Detect which cell encompasses the target text, then output its [X, Y] center coordinate. 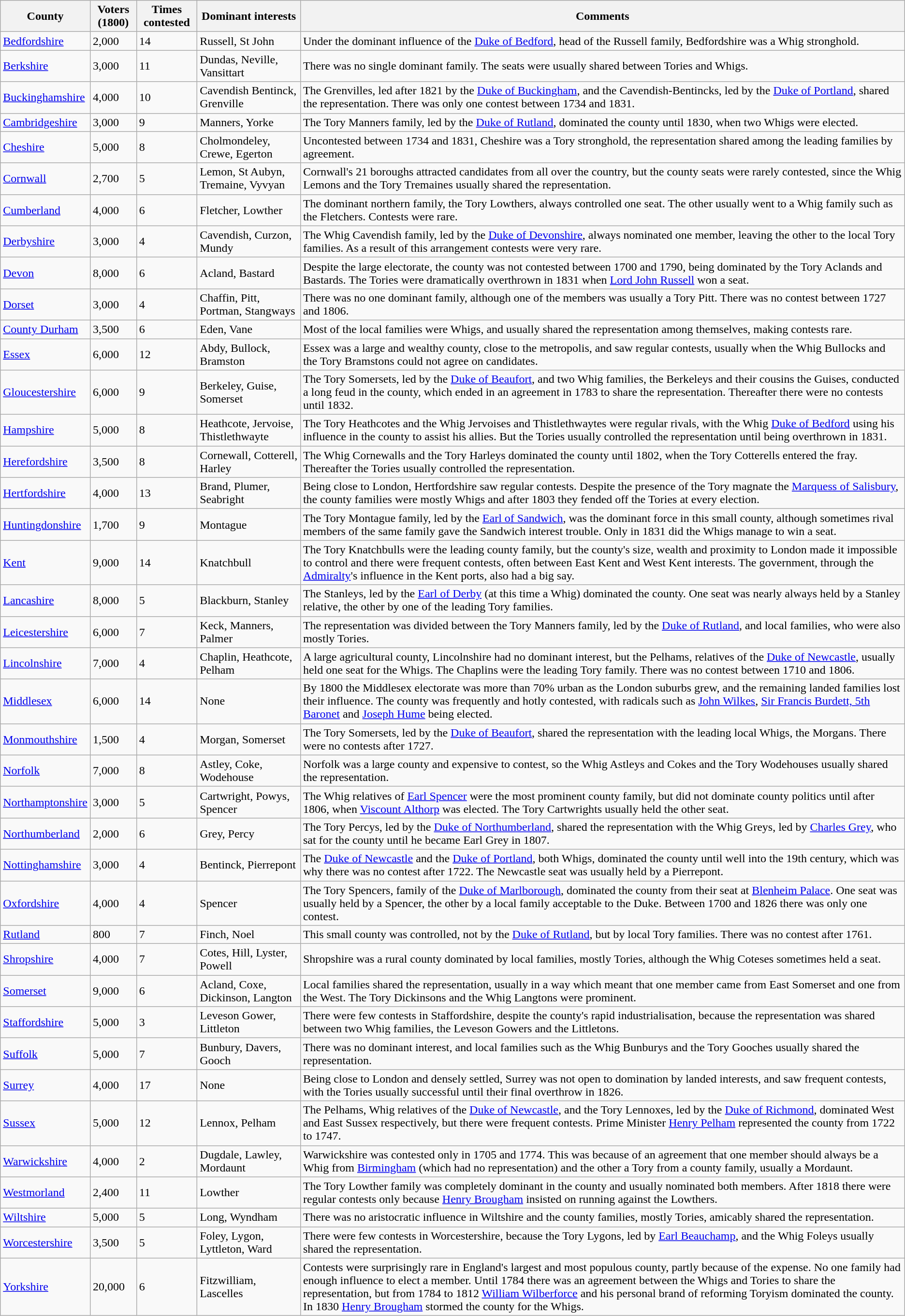
There was no dominant interest, and local families such as the Whig Bunburys and the Tory Gooches usually shared the representation. [602, 1054]
Rutland [45, 935]
10 [166, 98]
Kent [45, 563]
Eden, Vane [249, 329]
Keck, Manners, Palmer [249, 632]
Times contested [166, 16]
Bentinck, Pierrepont [249, 865]
Lowther [249, 1193]
There were few contests in Worcestershire, because the Tory Lygons, led by Earl Beauchamp, and the Whig Foleys usually shared the representation. [602, 1242]
Surrey [45, 1085]
Cholmondeley, Crewe, Egerton [249, 147]
Somerset [45, 991]
Long, Wyndham [249, 1217]
800 [113, 935]
Devon [45, 273]
Nottinghamshire [45, 865]
Lincolnshire [45, 663]
1,700 [113, 525]
Northamptonshire [45, 802]
There was no aristocratic influence in Wiltshire and the county families, mostly Tories, amicably shared the representation. [602, 1217]
20,000 [113, 1287]
There was no one dominant family, although one of the members was usually a Tory Pitt. There was no contest between 1727 and 1806. [602, 304]
Norfolk was a large county and expensive to contest, so the Whig Astleys and Cokes and the Tory Wodehouses usually shared the representation. [602, 770]
Manners, Yorke [249, 122]
Huntingdonshire [45, 525]
2,700 [113, 179]
Suffolk [45, 1054]
The Tory Manners family, led by the Duke of Rutland, dominated the county until 1830, when two Whigs were elected. [602, 122]
Norfolk [45, 770]
Lemon, St Aubyn, Tremaine, Vyvyan [249, 179]
Grey, Percy [249, 833]
Acland, Coxe, Dickinson, Langton [249, 991]
Cotes, Hill, Lyster, Powell [249, 960]
Comments [602, 16]
Abdy, Bullock, Bramston [249, 354]
County Durham [45, 329]
Cornwall [45, 179]
Knatchbull [249, 563]
Middlesex [45, 701]
Acland, Bastard [249, 273]
Dundas, Neville, Vansittart [249, 66]
Cavendish Bentinck, Grenville [249, 98]
Finch, Noel [249, 935]
Bunbury, Davers, Gooch [249, 1054]
Cheshire [45, 147]
Dugdale, Lawley, Mordaunt [249, 1161]
2,400 [113, 1193]
Sussex [45, 1123]
Derbyshire [45, 242]
Hertfordshire [45, 493]
The representation was divided between the Tory Manners family, led by the Duke of Rutland, and local families, who were also mostly Tories. [602, 632]
Blackburn, Stanley [249, 600]
Northumberland [45, 833]
Leveson Gower, Littleton [249, 1023]
Oxfordshire [45, 903]
Heathcote, Jervoise, Thistlethwayte [249, 430]
3 [166, 1023]
Fitzwilliam, Lascelles [249, 1287]
Berkshire [45, 66]
1,500 [113, 739]
Cambridgeshire [45, 122]
County [45, 16]
Dorset [45, 304]
Yorkshire [45, 1287]
Essex [45, 354]
Chaffin, Pitt, Portman, Stangways [249, 304]
Wiltshire [45, 1217]
Shropshire [45, 960]
Lancashire [45, 600]
Dominant interests [249, 16]
Spencer [249, 903]
Cornewall, Cotterell, Harley [249, 462]
Berkeley, Guise, Somerset [249, 392]
Brand, Plumer, Seabright [249, 493]
Worcestershire [45, 1242]
Cartwright, Powys, Spencer [249, 802]
Lennox, Pelham [249, 1123]
Bedfordshire [45, 41]
Westmorland [45, 1193]
Herefordshire [45, 462]
Warwickshire [45, 1161]
Shropshire was a rural county dominated by local families, mostly Tories, although the Whig Coteses sometimes held a seat. [602, 960]
Voters (1800) [113, 16]
Cavendish, Curzon, Mundy [249, 242]
Uncontested between 1734 and 1831, Cheshire was a Tory stronghold, the representation shared among the leading families by agreement. [602, 147]
Russell, St John [249, 41]
Leicestershire [45, 632]
Foley, Lygon, Lyttleton, Ward [249, 1242]
Monmouthshire [45, 739]
Gloucestershire [45, 392]
Fletcher, Lowther [249, 210]
Cumberland [45, 210]
Buckinghamshire [45, 98]
17 [166, 1085]
Hampshire [45, 430]
Most of the local families were Whigs, and usually shared the representation among themselves, making contests rare. [602, 329]
Staffordshire [45, 1023]
2 [166, 1161]
There was no single dominant family. The seats were usually shared between Tories and Whigs. [602, 66]
Montague [249, 525]
Chaplin, Heathcote, Pelham [249, 663]
13 [166, 493]
Astley, Coke, Wodehouse [249, 770]
This small county was controlled, not by the Duke of Rutland, but by local Tory families. There was no contest after 1761. [602, 935]
Morgan, Somerset [249, 739]
Under the dominant influence of the Duke of Bedford, head of the Russell family, Bedfordshire was a Whig stronghold. [602, 41]
